Locate the cell with the specified text and output its (X, Y) center coordinate. 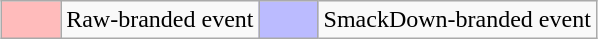
SmackDown-branded event (457, 20)
Raw-branded event (160, 20)
